Locate the cell with the specified text and output its [X, Y] center coordinate. 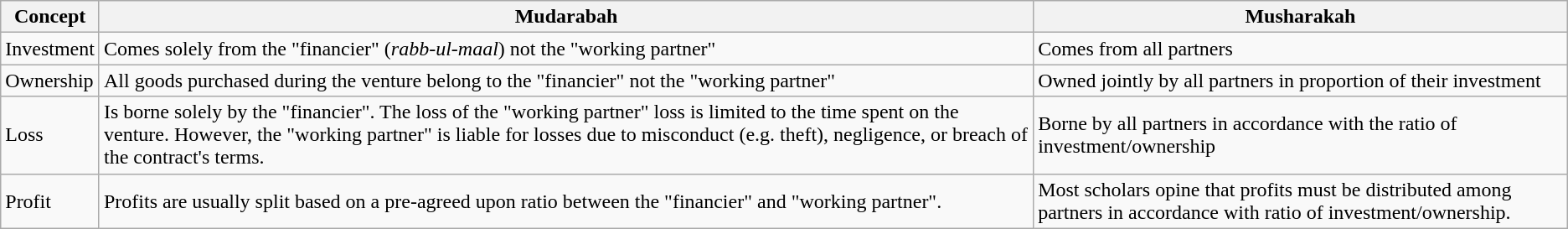
Owned jointly by all partners in proportion of their investment [1301, 81]
Profit [50, 201]
Ownership [50, 81]
Most scholars opine that profits must be distributed among partners in accordance with ratio of investment/ownership. [1301, 201]
Concept [50, 17]
Borne by all partners in accordance with the ratio of investment/ownership [1301, 135]
Comes solely from the "financier" (rabb-ul-maal) not the "working partner" [566, 49]
Investment [50, 49]
Musharakah [1301, 17]
All goods purchased during the venture belong to the "financier" not the "working partner" [566, 81]
Profits are usually split based on a pre-agreed upon ratio between the "financier" and "working partner". [566, 201]
Loss [50, 135]
Mudarabah [566, 17]
Comes from all partners [1301, 49]
